Return the [x, y] coordinate for the center point of the cell that contains the specified text.  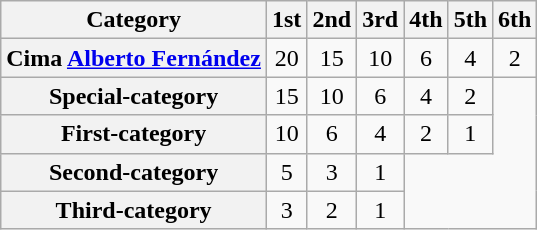
Special-category [134, 96]
20 [286, 58]
3rd [380, 20]
5th [470, 20]
Second-category [134, 172]
Cima Alberto Fernández [134, 58]
First-category [134, 134]
Category [134, 20]
Third-category [134, 210]
6th [515, 20]
5 [286, 172]
2nd [332, 20]
1st [286, 20]
4th [426, 20]
